Output the (X, Y) coordinate of the center of the cell containing the given text.  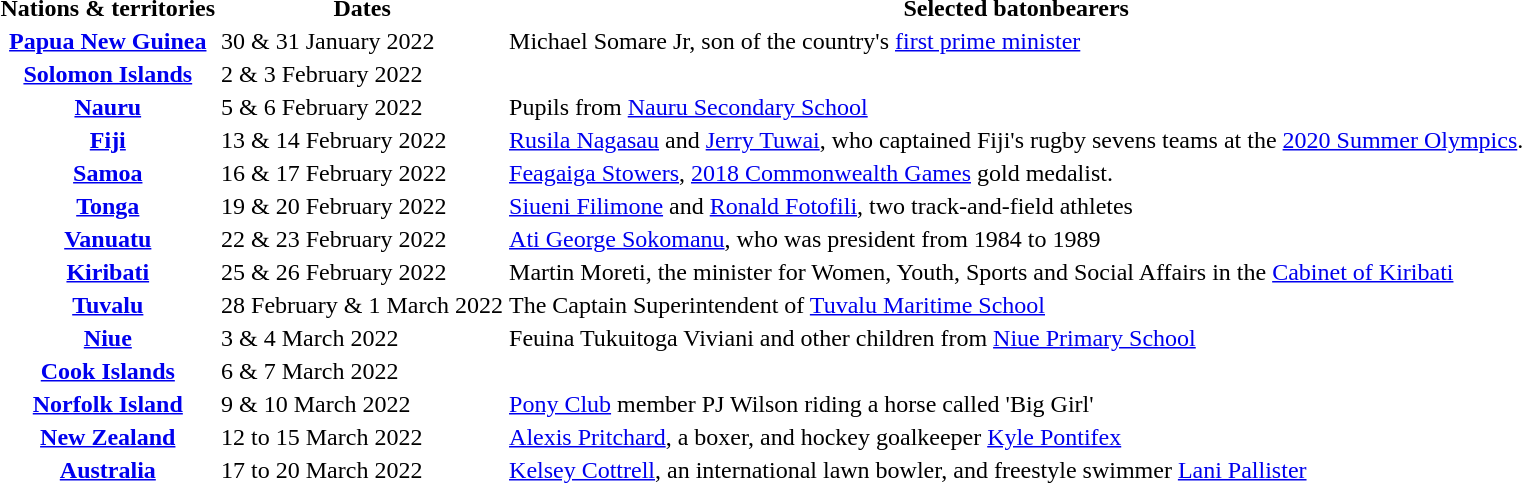
6 & 7 March 2022 (362, 371)
2 & 3 February 2022 (362, 74)
19 & 20 February 2022 (362, 206)
16 & 17 February 2022 (362, 173)
25 & 26 February 2022 (362, 272)
12 to 15 March 2022 (362, 437)
22 & 23 February 2022 (362, 239)
13 & 14 February 2022 (362, 140)
28 February & 1 March 2022 (362, 305)
5 & 6 February 2022 (362, 107)
3 & 4 March 2022 (362, 338)
30 & 31 January 2022 (362, 41)
9 & 10 March 2022 (362, 404)
